Scan for the cell matching the given text and deliver its [x, y] coordinate at center. 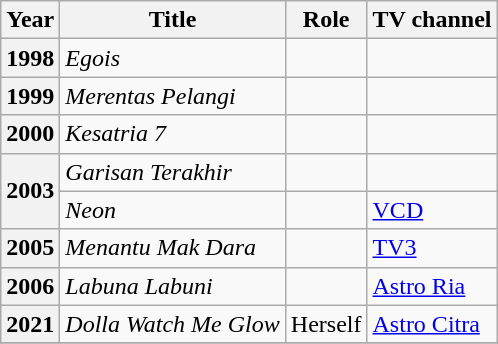
TV channel [432, 20]
Herself [326, 324]
1999 [30, 96]
Labuna Labuni [172, 286]
Role [326, 20]
Neon [172, 210]
2005 [30, 248]
2021 [30, 324]
Dolla Watch Me Glow [172, 324]
1998 [30, 58]
Garisan Terakhir [172, 172]
Title [172, 20]
Merentas Pelangi [172, 96]
Year [30, 20]
Kesatria 7 [172, 134]
VCD [432, 210]
Astro Citra [432, 324]
2000 [30, 134]
2006 [30, 286]
TV3 [432, 248]
Astro Ria [432, 286]
2003 [30, 191]
Menantu Mak Dara [172, 248]
Egois [172, 58]
